Scan for the cell matching the given text and deliver its (x, y) coordinate at center. 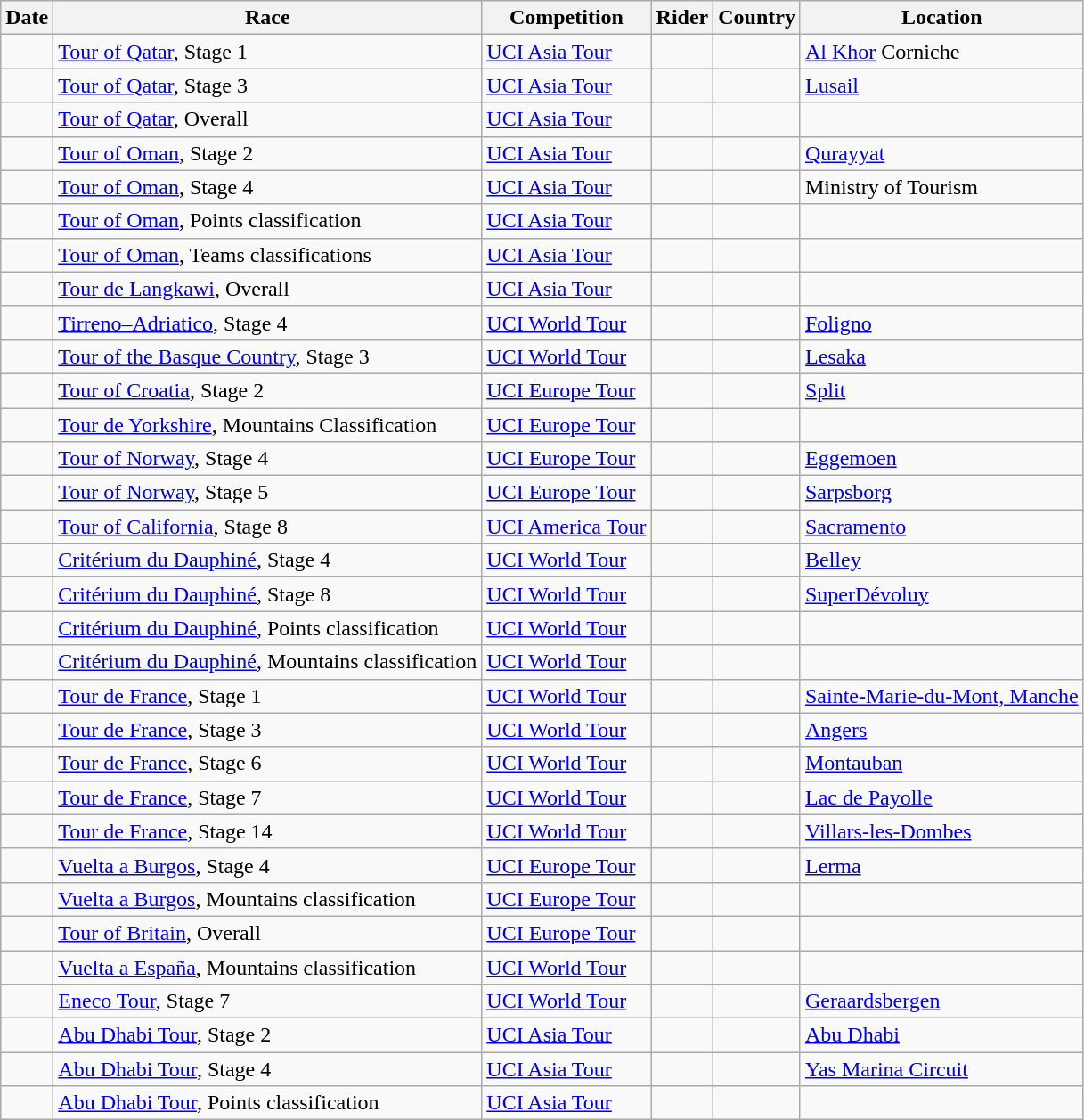
Yas Marina Circuit (941, 1069)
Tour of Qatar, Stage 1 (267, 52)
Tour de France, Stage 6 (267, 764)
Eggemoen (941, 459)
Tour of Oman, Teams classifications (267, 255)
Montauban (941, 764)
Tour of Britain, Overall (267, 933)
Tour of Qatar, Overall (267, 119)
Al Khor Corniche (941, 52)
Location (941, 18)
Geraardsbergen (941, 1001)
Lac de Payolle (941, 797)
Critérium du Dauphiné, Mountains classification (267, 662)
Belley (941, 560)
Lusail (941, 86)
Lesaka (941, 356)
Critérium du Dauphiné, Points classification (267, 628)
Tour of Qatar, Stage 3 (267, 86)
Date (27, 18)
Rider (682, 18)
Villars-les-Dombes (941, 831)
Abu Dhabi Tour, Stage 4 (267, 1069)
Tour of Croatia, Stage 2 (267, 390)
Foligno (941, 323)
Sarpsborg (941, 493)
Sacramento (941, 527)
Tour of Oman, Stage 4 (267, 187)
Tour of Norway, Stage 4 (267, 459)
Critérium du Dauphiné, Stage 4 (267, 560)
Vuelta a España, Mountains classification (267, 967)
Tour de France, Stage 3 (267, 730)
Tirreno–Adriatico, Stage 4 (267, 323)
Critérium du Dauphiné, Stage 8 (267, 594)
Tour de Yorkshire, Mountains Classification (267, 425)
Tour de France, Stage 7 (267, 797)
Tour de Langkawi, Overall (267, 289)
Abu Dhabi Tour, Points classification (267, 1103)
Tour of California, Stage 8 (267, 527)
Lerma (941, 865)
Tour of Oman, Points classification (267, 221)
Tour de France, Stage 1 (267, 696)
Sainte-Marie-du-Mont, Manche (941, 696)
Tour of Oman, Stage 2 (267, 153)
Competition (566, 18)
Split (941, 390)
Tour of the Basque Country, Stage 3 (267, 356)
Race (267, 18)
Eneco Tour, Stage 7 (267, 1001)
Qurayyat (941, 153)
Country (757, 18)
Tour of Norway, Stage 5 (267, 493)
Angers (941, 730)
SuperDévoluy (941, 594)
Ministry of Tourism (941, 187)
Abu Dhabi (941, 1035)
UCI America Tour (566, 527)
Vuelta a Burgos, Mountains classification (267, 899)
Vuelta a Burgos, Stage 4 (267, 865)
Tour de France, Stage 14 (267, 831)
Abu Dhabi Tour, Stage 2 (267, 1035)
